Output the (X, Y) coordinate of the center of the cell containing the given text.  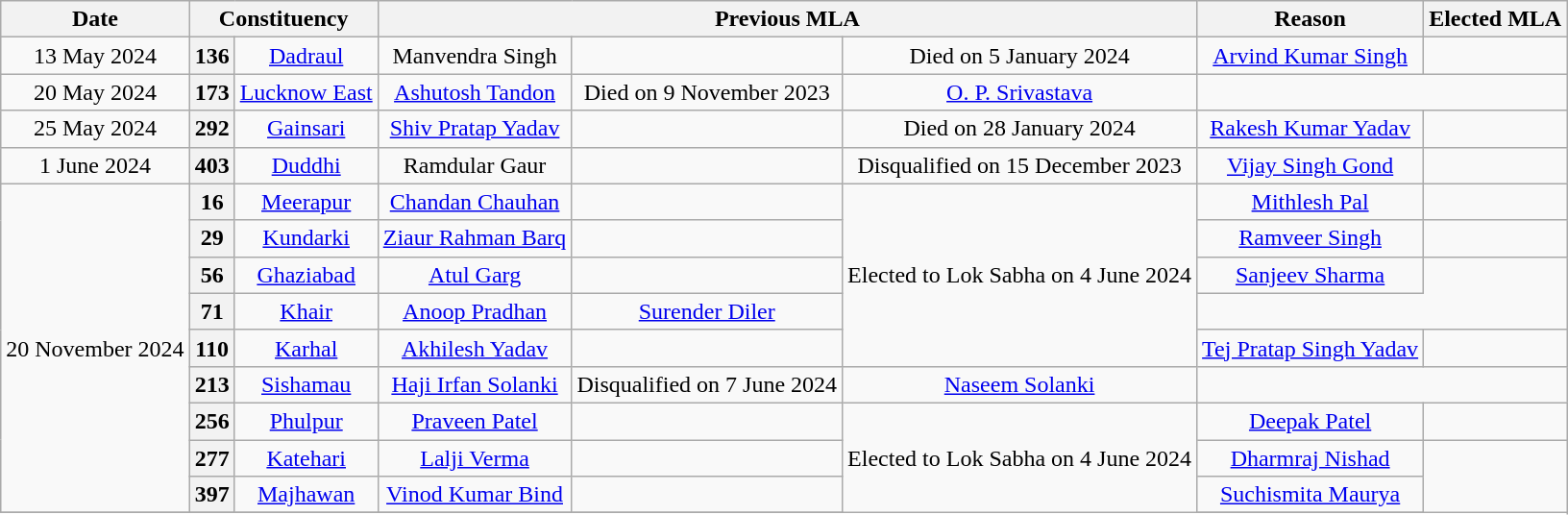
Ramdular Gaur (475, 165)
Sishamau (306, 384)
Reason (1311, 19)
Praveen Patel (475, 421)
Lalji Verma (475, 458)
Karhal (306, 348)
292 (211, 129)
Tej Pratap Singh Yadav (1311, 348)
O. P. Srivastava (1020, 92)
Constituency (283, 19)
Duddhi (306, 165)
Meerapur (306, 202)
Manvendra Singh (475, 56)
Elected MLA (1495, 19)
13 May 2024 (95, 56)
Disqualified on 7 June 2024 (707, 384)
16 (211, 202)
136 (211, 56)
110 (211, 348)
397 (211, 495)
20 November 2024 (95, 348)
173 (211, 92)
Date (95, 19)
Disqualified on 15 December 2023 (1020, 165)
Naseem Solanki (1020, 384)
29 (211, 238)
Ziaur Rahman Barq (475, 238)
Ramveer Singh (1311, 238)
256 (211, 421)
Mithlesh Pal (1311, 202)
Sanjeev Sharma (1311, 275)
Arvind Kumar Singh (1311, 56)
Died on 5 January 2024 (1020, 56)
1 June 2024 (95, 165)
Gainsari (306, 129)
Lucknow East (306, 92)
Kundarki (306, 238)
56 (211, 275)
Akhilesh Yadav (475, 348)
403 (211, 165)
Vinod Kumar Bind (475, 495)
Shiv Pratap Yadav (475, 129)
Dharmraj Nishad (1311, 458)
213 (211, 384)
Chandan Chauhan (475, 202)
Suchismita Maurya (1311, 495)
Dadraul (306, 56)
Surender Diler (707, 311)
Khair (306, 311)
Haji Irfan Solanki (475, 384)
Phulpur (306, 421)
Rakesh Kumar Yadav (1311, 129)
Majhawan (306, 495)
Ghaziabad (306, 275)
Died on 28 January 2024 (1020, 129)
25 May 2024 (95, 129)
Ashutosh Tandon (475, 92)
Anoop Pradhan (475, 311)
Atul Garg (475, 275)
277 (211, 458)
Katehari (306, 458)
Died on 9 November 2023 (707, 92)
Vijay Singh Gond (1311, 165)
71 (211, 311)
20 May 2024 (95, 92)
Deepak Patel (1311, 421)
Previous MLA (787, 19)
